Determine the [X, Y] coordinate at the center of the cell enclosing the given text.  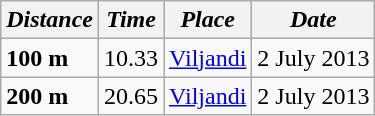
10.33 [130, 58]
Time [130, 20]
Distance [50, 20]
200 m [50, 96]
20.65 [130, 96]
Date [314, 20]
Place [208, 20]
100 m [50, 58]
